Return (x, y) of the center of cell containing provided text 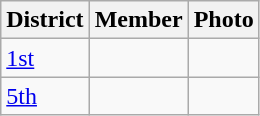
District (45, 20)
Photo (224, 20)
Member (138, 20)
5th (45, 96)
1st (45, 58)
